For the text-containing cell, return its midpoint in [X, Y] coordinate format. 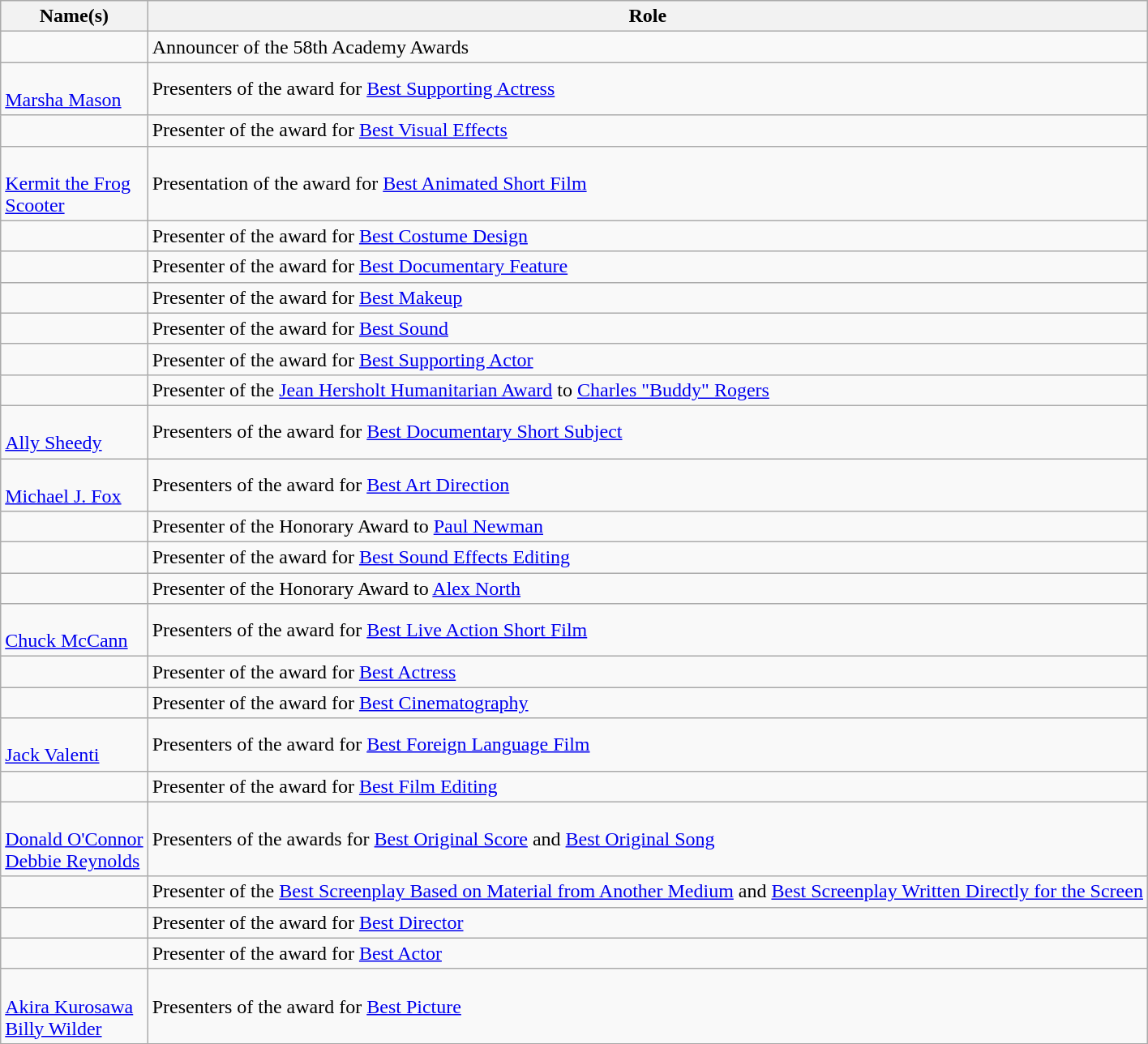
Announcer of the 58th Academy Awards [647, 47]
Name(s) [75, 16]
Presentation of the award for Best Animated Short Film [647, 183]
Presenter of the award for Best Costume Design [647, 236]
Presenters of the award for Best Foreign Language Film [647, 744]
Presenters of the award for Best Supporting Actress [647, 89]
Presenter of the award for Best Film Editing [647, 786]
Presenters of the award for Best Art Direction [647, 485]
Presenter of the award for Best Makeup [647, 297]
Presenter of the award for Best Actor [647, 953]
Presenter of the award for Best Actress [647, 672]
Michael J. Fox [75, 485]
Marsha Mason [75, 89]
Presenters of the award for Best Picture [647, 1006]
Presenter of the award for Best Sound Effects Editing [647, 558]
Presenter of the Best Screenplay Based on Material from Another Medium and Best Screenplay Written Directly for the Screen [647, 892]
Presenter of the award for Best Director [647, 922]
Presenter of the Honorary Award to Paul Newman [647, 527]
Donald O'ConnorDebbie Reynolds [75, 839]
Presenters of the awards for Best Original Score and Best Original Song [647, 839]
Role [647, 16]
Presenter of the Honorary Award to Alex North [647, 588]
Presenter of the award for Best Supporting Actor [647, 359]
Presenter of the award for Best Cinematography [647, 703]
Presenter of the award for Best Sound [647, 328]
Kermit the FrogScooter [75, 183]
Akira KurosawaBilly Wilder [75, 1006]
Jack Valenti [75, 744]
Presenters of the award for Best Documentary Short Subject [647, 431]
Presenters of the award for Best Live Action Short Film [647, 631]
Presenter of the Jean Hersholt Humanitarian Award to Charles "Buddy" Rogers [647, 390]
Presenter of the award for Best Documentary Feature [647, 267]
Chuck McCann [75, 631]
Ally Sheedy [75, 431]
Presenter of the award for Best Visual Effects [647, 130]
